Search for the cell housing the specified text and yield its [X, Y] center coordinate. 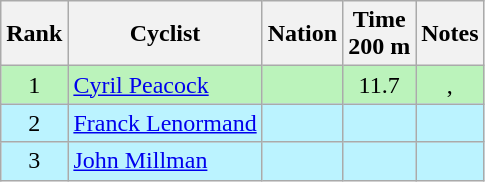
, [450, 85]
Nation [302, 34]
Franck Lenormand [165, 123]
3 [34, 161]
Time200 m [380, 34]
Notes [450, 34]
Cyril Peacock [165, 85]
Rank [34, 34]
11.7 [380, 85]
2 [34, 123]
John Millman [165, 161]
1 [34, 85]
Cyclist [165, 34]
